Output the [X, Y] coordinate of the center of the cell containing the given text.  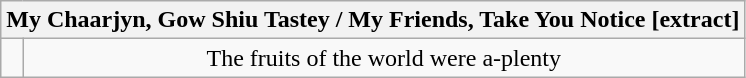
My Chaarjyn, Gow Shiu Tastey / My Friends, Take You Notice [extract] [373, 20]
The fruits of the world were a-plenty [384, 58]
